Detect which cell encompasses the target text, then output its (x, y) center coordinate. 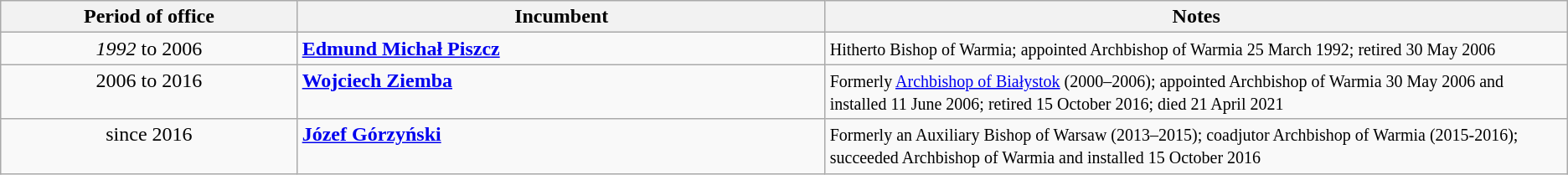
since 2016 (149, 146)
Hitherto Bishop of Warmia; appointed Archbishop of Warmia 25 March 1992; retired 30 May 2006 (1196, 49)
Incumbent (561, 17)
Period of office (149, 17)
2006 to 2016 (149, 92)
Edmund Michał Piszcz (561, 49)
Józef Górzyński (561, 146)
Notes (1196, 17)
1992 to 2006 (149, 49)
Wojciech Ziemba (561, 92)
